For the text-containing cell, return its midpoint in (X, Y) coordinate format. 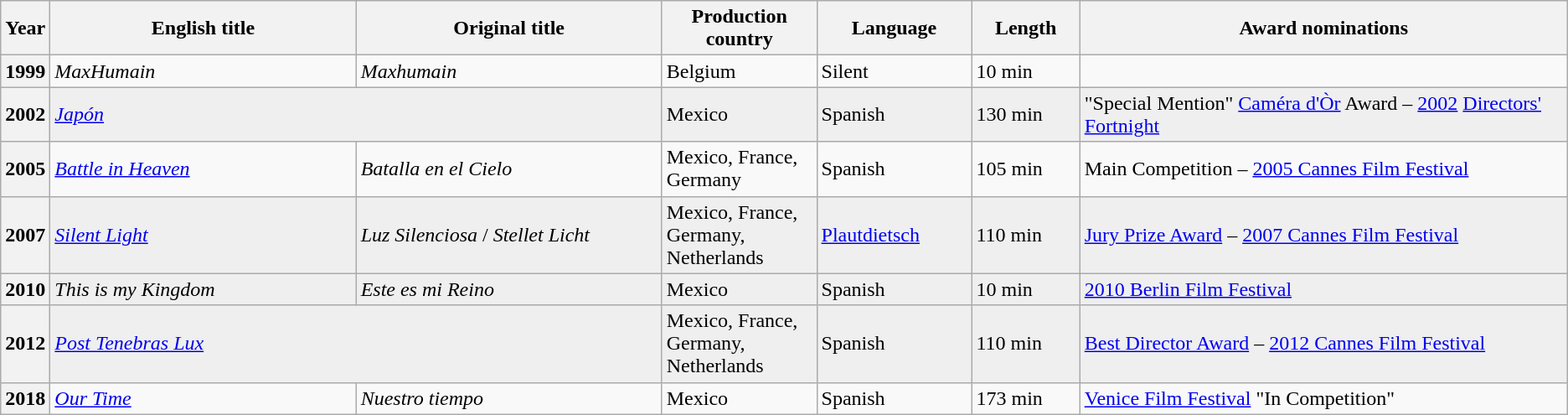
Production country (739, 29)
Luz Silenciosa / Stellet Licht (509, 235)
Belgium (739, 71)
Best Director Award – 2012 Cannes Film Festival (1323, 344)
Year (25, 29)
Batalla en el Cielo (509, 169)
Length (1025, 29)
1999 (25, 71)
Nuestro tiempo (509, 398)
2010 Berlin Film Festival (1323, 289)
2005 (25, 169)
2012 (25, 344)
This is my Kingdom (203, 289)
Silent Light (203, 235)
2018 (25, 398)
MaxHumain (203, 71)
Silent (895, 71)
Award nominations (1323, 29)
Language (895, 29)
130 min (1025, 114)
Este es mi Reino (509, 289)
Venice Film Festival "In Competition" (1323, 398)
2010 (25, 289)
English title (203, 29)
Plautdietsch (895, 235)
Jury Prize Award – 2007 Cannes Film Festival (1323, 235)
Post Tenebras Lux (356, 344)
Original title (509, 29)
Our Time (203, 398)
105 min (1025, 169)
Japón (356, 114)
2007 (25, 235)
173 min (1025, 398)
"Special Mention" Caméra d'Òr Award – 2002 Directors' Fortnight (1323, 114)
2002 (25, 114)
Battle in Heaven (203, 169)
Mexico, France, Germany (739, 169)
Maxhumain (509, 71)
Main Competition – 2005 Cannes Film Festival (1323, 169)
